Pinpoint the cell where the given text exists, returning its [X, Y] midpoint coordinate. 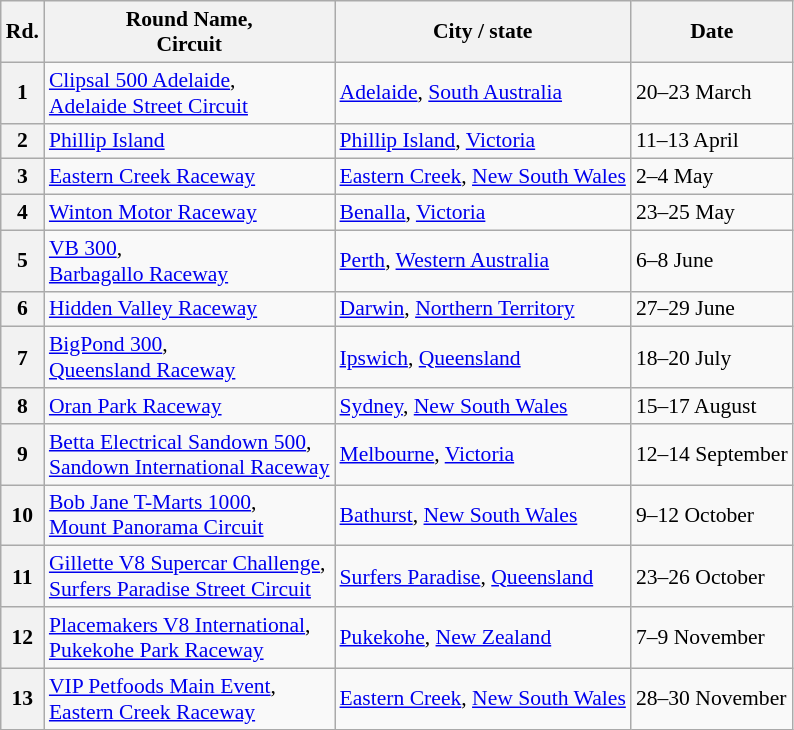
2–4 May [712, 177]
City / state [483, 32]
VIP Petfoods Main Event, Eastern Creek Raceway [190, 698]
12 [22, 638]
Phillip Island, Victoria [483, 141]
Sydney, New South Wales [483, 406]
23–25 May [712, 213]
Eastern Creek Raceway [190, 177]
15–17 August [712, 406]
28–30 November [712, 698]
2 [22, 141]
Gillette V8 Supercar Challenge, Surfers Paradise Street Circuit [190, 576]
11–13 April [712, 141]
Phillip Island [190, 141]
Perth, Western Australia [483, 260]
9–12 October [712, 516]
Melbourne, Victoria [483, 454]
5 [22, 260]
7 [22, 358]
Darwin, Northern Territory [483, 309]
Pukekohe, New Zealand [483, 638]
Placemakers V8 International, Pukekohe Park Raceway [190, 638]
9 [22, 454]
4 [22, 213]
7–9 November [712, 638]
VB 300, Barbagallo Raceway [190, 260]
Oran Park Raceway [190, 406]
1 [22, 92]
Winton Motor Raceway [190, 213]
Bob Jane T-Marts 1000, Mount Panorama Circuit [190, 516]
10 [22, 516]
18–20 July [712, 358]
BigPond 300, Queensland Raceway [190, 358]
11 [22, 576]
Clipsal 500 Adelaide, Adelaide Street Circuit [190, 92]
13 [22, 698]
Surfers Paradise, Queensland [483, 576]
3 [22, 177]
Hidden Valley Raceway [190, 309]
8 [22, 406]
Ipswich, Queensland [483, 358]
6 [22, 309]
27–29 June [712, 309]
Rd. [22, 32]
Adelaide, South Australia [483, 92]
12–14 September [712, 454]
23–26 October [712, 576]
Date [712, 32]
Benalla, Victoria [483, 213]
6–8 June [712, 260]
Round Name,Circuit [190, 32]
Betta Electrical Sandown 500, Sandown International Raceway [190, 454]
Bathurst, New South Wales [483, 516]
20–23 March [712, 92]
